Extract the [X, Y] coordinate from the center of the cell holding the provided text.  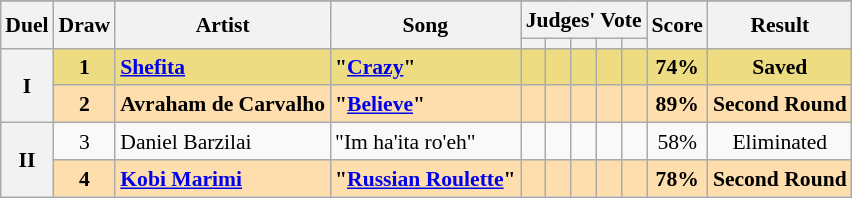
Artist [222, 24]
Daniel Barzilai [222, 142]
I [26, 85]
Shefita [222, 66]
4 [85, 178]
II [26, 160]
78% [678, 178]
1 [85, 66]
Kobi Marimi [222, 178]
Eliminated [780, 142]
"Russian Roulette" [426, 178]
"Im ha'ita ro'eh" [426, 142]
2 [85, 104]
Song [426, 24]
74% [678, 66]
Result [780, 24]
Judges' Vote [584, 20]
58% [678, 142]
Saved [780, 66]
Score [678, 24]
Draw [85, 24]
Avraham de Carvalho [222, 104]
"Crazy" [426, 66]
Duel [26, 24]
89% [678, 104]
3 [85, 142]
"Believe" [426, 104]
